Return the [X, Y] coordinate for the center point of the cell that contains the specified text.  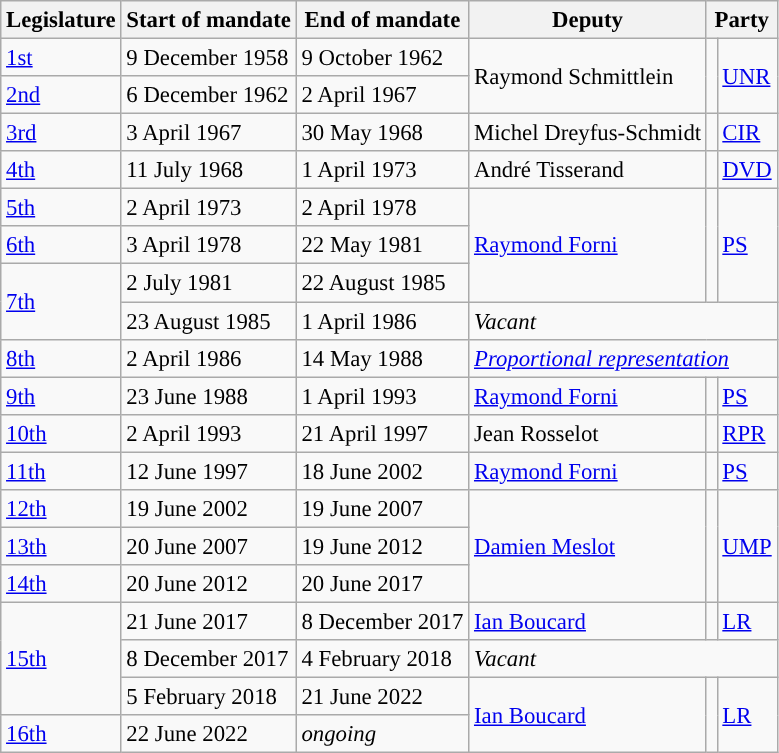
12 June 1997 [208, 471]
Raymond Schmittlein [588, 76]
2 April 1986 [208, 358]
10th [61, 433]
Legislature [61, 20]
CIR [747, 133]
7th [61, 302]
9th [61, 396]
Party [742, 20]
8th [61, 358]
22 June 2022 [208, 734]
23 June 1988 [208, 396]
30 May 1968 [382, 133]
DVD [747, 170]
RPR [747, 433]
5 February 2018 [208, 697]
21 June 2017 [208, 621]
3 April 1978 [208, 245]
4th [61, 170]
UMP [747, 546]
2 April 1978 [382, 208]
21 June 2022 [382, 697]
22 May 1981 [382, 245]
UNR [747, 76]
2 July 1981 [208, 283]
1 April 1986 [382, 321]
11th [61, 471]
12th [61, 509]
15th [61, 658]
18 June 2002 [382, 471]
2 April 1967 [382, 95]
André Tisserand [588, 170]
20 June 2007 [208, 546]
Michel Dreyfus-Schmidt [588, 133]
19 June 2012 [382, 546]
2 April 1993 [208, 433]
14 May 1988 [382, 358]
21 April 1997 [382, 433]
14th [61, 584]
20 June 2012 [208, 584]
16th [61, 734]
2 April 1973 [208, 208]
1st [61, 58]
11 July 1968 [208, 170]
Damien Meslot [588, 546]
20 June 2017 [382, 584]
ongoing [382, 734]
23 August 1985 [208, 321]
19 June 2002 [208, 509]
5th [61, 208]
4 February 2018 [382, 659]
Jean Rosselot [588, 433]
3rd [61, 133]
13th [61, 546]
9 October 1962 [382, 58]
6th [61, 245]
6 December 1962 [208, 95]
Start of mandate [208, 20]
19 June 2007 [382, 509]
1 April 1993 [382, 396]
22 August 1985 [382, 283]
End of mandate [382, 20]
3 April 1967 [208, 133]
Deputy [588, 20]
9 December 1958 [208, 58]
1 April 1973 [382, 170]
2nd [61, 95]
Proportional representation [623, 358]
